Identify which cell holds the provided text, then report its (X, Y) central coordinate. 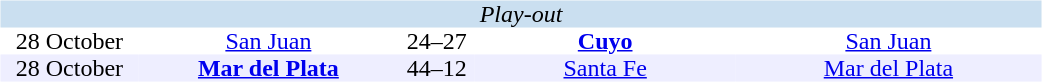
24–27 (438, 42)
Santa Fe (605, 68)
44–12 (438, 68)
Cuyo (605, 42)
Play-out (520, 14)
